From the cell containing the given text, extract its center point as (X, Y) coordinate. 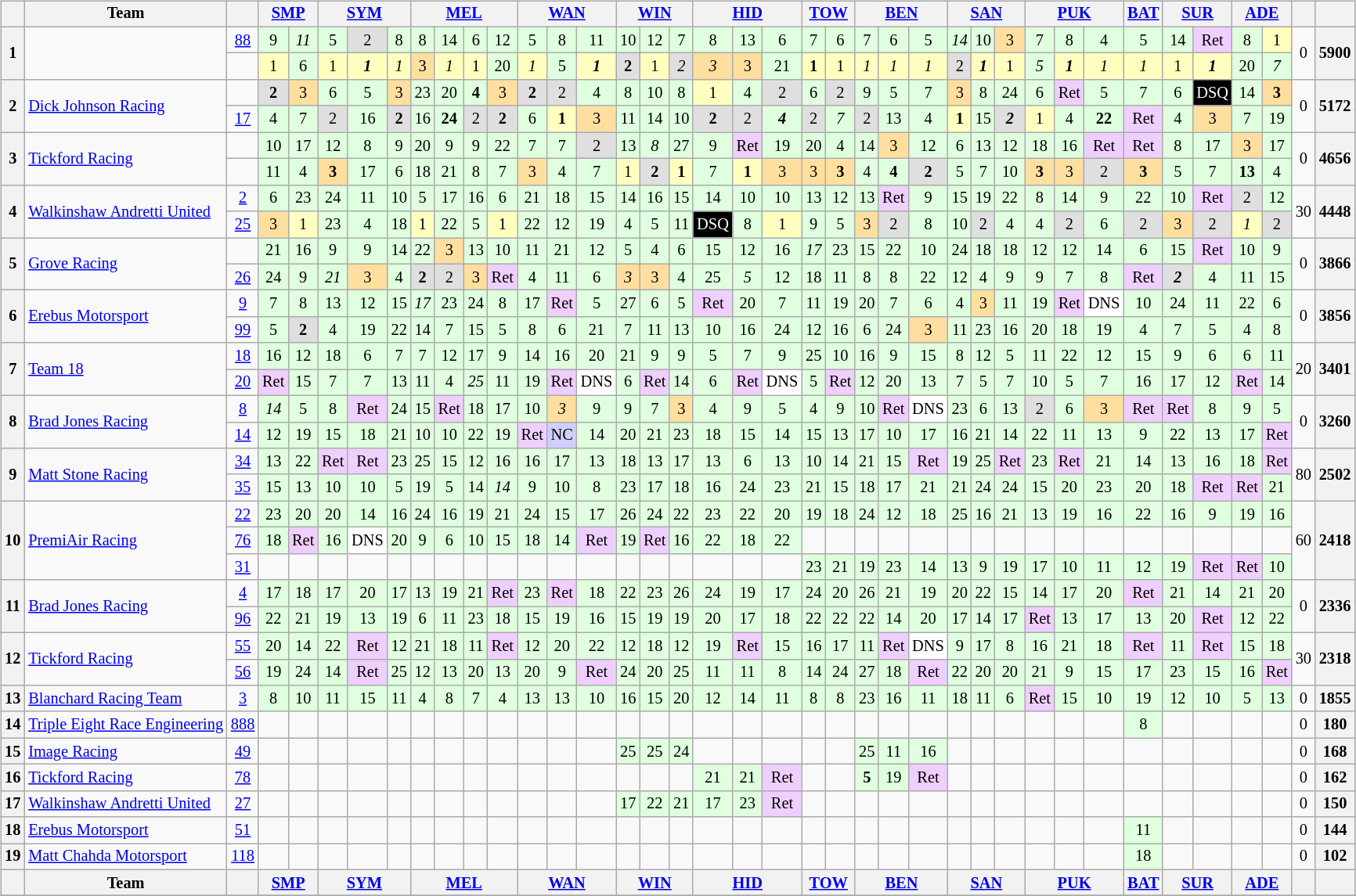
60 (1304, 540)
31 (243, 567)
76 (243, 541)
162 (1335, 778)
150 (1335, 804)
5900 (1335, 53)
180 (1335, 725)
3260 (1335, 421)
Team 18 (125, 369)
2336 (1335, 606)
55 (243, 646)
118 (243, 857)
78 (243, 778)
51 (243, 830)
3856 (1335, 316)
Matt Chahda Motorsport (125, 857)
3866 (1335, 264)
2318 (1335, 659)
888 (243, 725)
5172 (1335, 106)
80 (1304, 474)
Matt Stone Racing (125, 474)
PremiAir Racing (125, 540)
1855 (1335, 699)
102 (1335, 857)
4656 (1335, 158)
34 (243, 462)
35 (243, 488)
2418 (1335, 540)
Dick Johnson Racing (125, 106)
Image Racing (125, 751)
168 (1335, 751)
56 (243, 672)
49 (243, 751)
3401 (1335, 369)
2502 (1335, 474)
88 (243, 40)
4448 (1335, 211)
Triple Eight Race Engineering (125, 725)
99 (243, 330)
Grove Racing (125, 264)
144 (1335, 830)
Blanchard Racing Team (125, 699)
NC (562, 435)
96 (243, 620)
